Search for the cell housing the specified text and yield its [x, y] center coordinate. 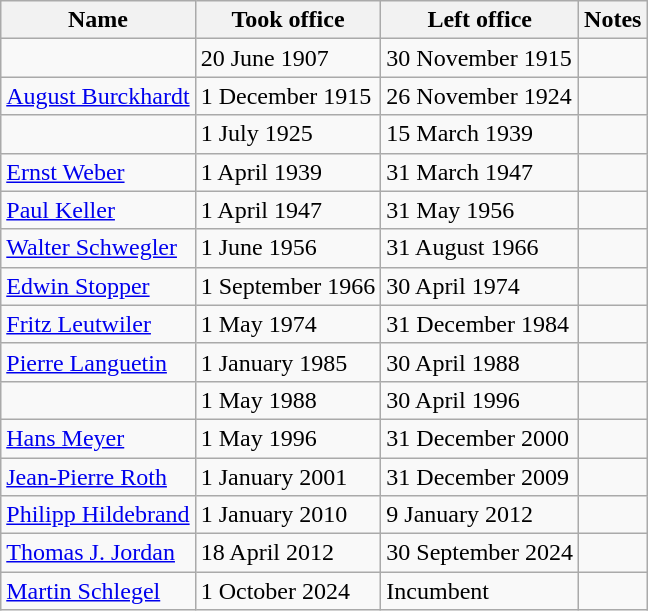
30 April 1996 [480, 400]
Walter Schwegler [98, 248]
15 March 1939 [480, 134]
31 December 1984 [480, 324]
August Burckhardt [98, 96]
1 May 1974 [288, 324]
20 June 1907 [288, 58]
31 August 1966 [480, 248]
1 December 1915 [288, 96]
Hans Meyer [98, 438]
18 April 2012 [288, 553]
Martin Schlegel [98, 591]
30 April 1974 [480, 286]
Name [98, 20]
9 January 2012 [480, 515]
30 November 1915 [480, 58]
1 January 2010 [288, 515]
1 May 1988 [288, 400]
1 April 1939 [288, 172]
1 June 1956 [288, 248]
Incumbent [480, 591]
1 July 1925 [288, 134]
31 December 2009 [480, 477]
26 November 1924 [480, 96]
31 March 1947 [480, 172]
30 September 2024 [480, 553]
Philipp Hildebrand [98, 515]
1 September 1966 [288, 286]
Pierre Languetin [98, 362]
Ernst Weber [98, 172]
1 January 2001 [288, 477]
Notes [613, 20]
31 December 2000 [480, 438]
30 April 1988 [480, 362]
Left office [480, 20]
Took office [288, 20]
1 April 1947 [288, 210]
Thomas J. Jordan [98, 553]
Fritz Leutwiler [98, 324]
Edwin Stopper [98, 286]
31 May 1956 [480, 210]
1 October 2024 [288, 591]
1 January 1985 [288, 362]
1 May 1996 [288, 438]
Jean-Pierre Roth [98, 477]
Paul Keller [98, 210]
